From the cell containing the given text, extract its center point as (X, Y) coordinate. 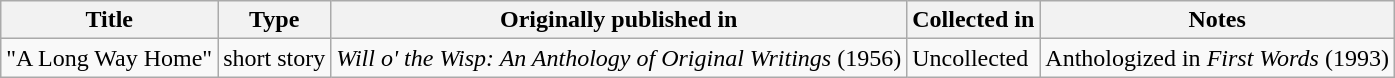
Will o' the Wisp: An Anthology of Original Writings (1956) (619, 58)
Originally published in (619, 20)
Collected in (974, 20)
Notes (1218, 20)
Title (110, 20)
"A Long Way Home" (110, 58)
Uncollected (974, 58)
short story (274, 58)
Type (274, 20)
Anthologized in First Words (1993) (1218, 58)
